Determine the (X, Y) coordinate at the center of the cell enclosing the given text.  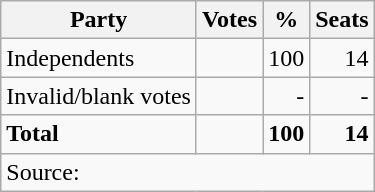
Seats (342, 20)
Independents (99, 58)
Votes (229, 20)
Invalid/blank votes (99, 96)
Source: (188, 172)
% (286, 20)
Party (99, 20)
Total (99, 134)
